Extract the (x, y) coordinate from the center of the cell holding the provided text.  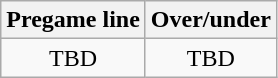
Pregame line (74, 20)
Over/under (210, 20)
